For the text-containing cell, return its midpoint in (x, y) coordinate format. 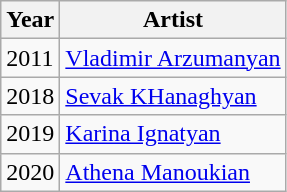
2018 (30, 96)
Karina Ignatyan (173, 134)
Vladimir Arzumanyan (173, 58)
Sevak KHanaghyan (173, 96)
Artist (173, 20)
2019 (30, 134)
Athena Manoukian (173, 172)
Year (30, 20)
2020 (30, 172)
2011 (30, 58)
